From the cell containing the given text, extract its center point as (X, Y) coordinate. 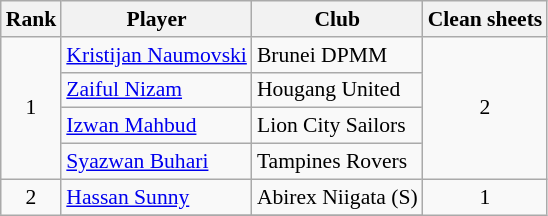
Rank (32, 19)
Syazwan Buhari (156, 162)
Club (338, 19)
Kristijan Naumovski (156, 55)
Izwan Mahbud (156, 126)
Hassan Sunny (156, 197)
Hougang United (338, 90)
Tampines Rovers (338, 162)
Brunei DPMM (338, 55)
Abirex Niigata (S) (338, 197)
Clean sheets (486, 19)
Lion City Sailors (338, 126)
Zaiful Nizam (156, 90)
Player (156, 19)
